Scan for the cell matching the given text and deliver its (X, Y) coordinate at center. 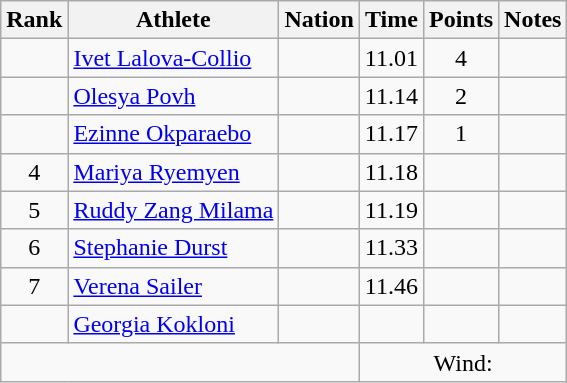
5 (34, 210)
2 (460, 96)
Wind: (463, 362)
11.17 (391, 134)
11.18 (391, 172)
Rank (34, 20)
Nation (319, 20)
11.19 (391, 210)
11.33 (391, 248)
1 (460, 134)
Athlete (174, 20)
Ezinne Okparaebo (174, 134)
Georgia Kokloni (174, 324)
11.46 (391, 286)
Notes (533, 20)
Ruddy Zang Milama (174, 210)
Olesya Povh (174, 96)
7 (34, 286)
Time (391, 20)
Stephanie Durst (174, 248)
Mariya Ryemyen (174, 172)
6 (34, 248)
11.14 (391, 96)
Ivet Lalova-Collio (174, 58)
Verena Sailer (174, 286)
11.01 (391, 58)
Points (460, 20)
